Identify which cell holds the provided text, then report its [x, y] central coordinate. 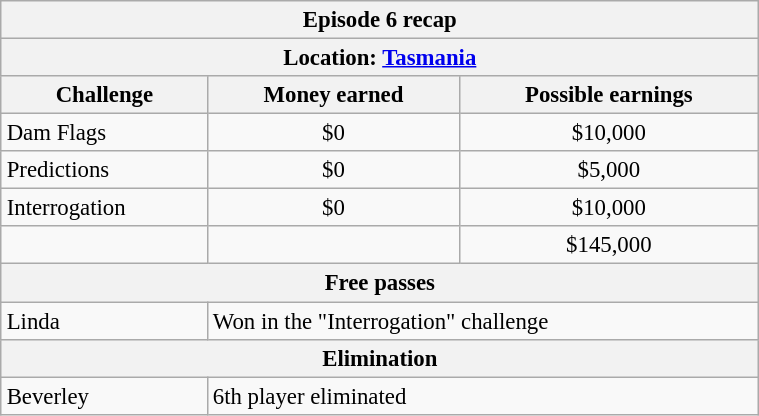
Possible earnings [608, 95]
Money earned [333, 95]
$145,000 [608, 245]
Elimination [380, 358]
Beverley [104, 396]
Episode 6 recap [380, 20]
6th player eliminated [482, 396]
$5,000 [608, 170]
Dam Flags [104, 133]
Linda [104, 321]
Challenge [104, 95]
Interrogation [104, 208]
Predictions [104, 170]
Location: Tasmania [380, 57]
Free passes [380, 283]
Won in the "Interrogation" challenge [482, 321]
